Scan for the cell matching the given text and deliver its [x, y] coordinate at center. 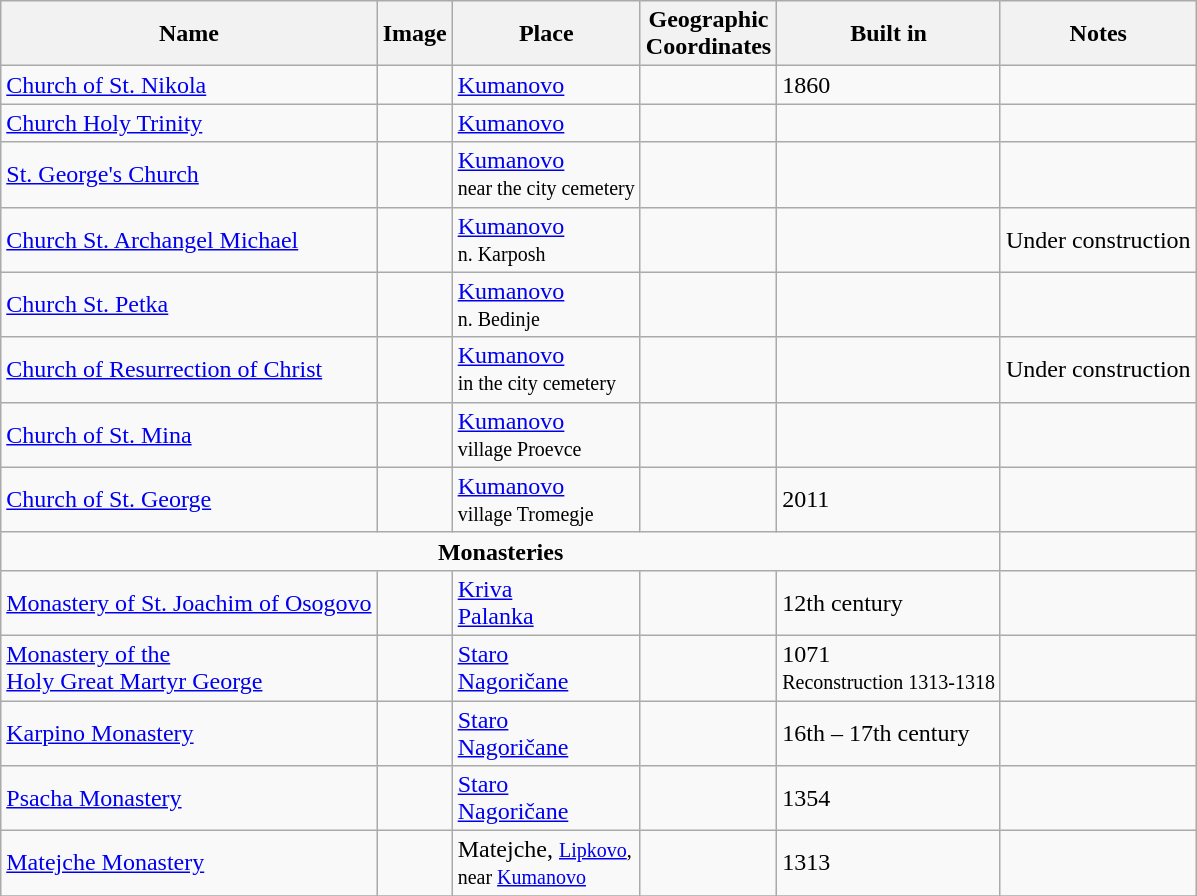
Matejche Monastery [189, 864]
Kumanovo near the city cemetery [546, 174]
Monastery of the Holy Great Martyr George [189, 668]
Name [189, 34]
Church St. Petka [189, 304]
Notes [1098, 34]
Kumanovo in the city cemetery [546, 370]
Church of St. Mina [189, 434]
Image [414, 34]
Monastery of St. Joachim of Osogovo [189, 602]
16th – 17th century [889, 732]
Kumanovo village Tromegje [546, 500]
1354 [889, 798]
Psacha Monastery [189, 798]
Church Holy Trinity [189, 123]
1313 [889, 864]
GeographicCoordinates [708, 34]
12th century [889, 602]
Matejche, Lipkovo, near Kumanovo [546, 864]
St. George's Church [189, 174]
Kumanovo village Proevce [546, 434]
Kriva Palanka [546, 602]
1860 [889, 85]
1071 Reconstruction 1313-1318 [889, 668]
2011 [889, 500]
Monasteries [501, 551]
Kumanovo n. Karposh [546, 240]
Kumanovo n. Bedinje [546, 304]
Karpino Monastery [189, 732]
Place [546, 34]
Built in [889, 34]
Church of St. George [189, 500]
Church of Resurrection of Christ [189, 370]
Church St. Archangel Michael [189, 240]
Church of St. Nikola [189, 85]
